Output the [x, y] coordinate of the center of the cell containing the given text.  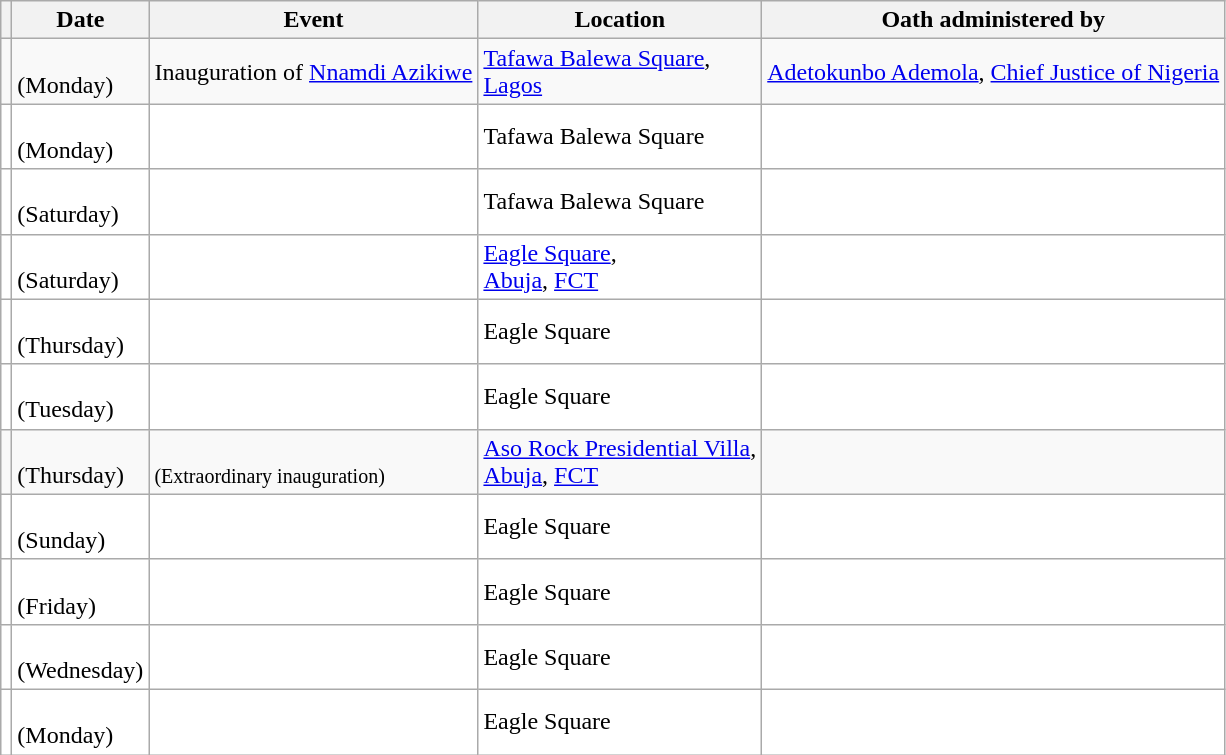
(Extraordinary inauguration) [314, 462]
(Friday) [80, 592]
Event [314, 20]
Tafawa Balewa Square, Lagos [620, 72]
(Sunday) [80, 526]
(Tuesday) [80, 396]
Location [620, 20]
Inauguration of Nnamdi Azikiwe [314, 72]
(Wednesday) [80, 656]
Aso Rock Presidential Villa, Abuja, FCT [620, 462]
Oath administered by [994, 20]
Date [80, 20]
Eagle Square, Abuja, FCT [620, 266]
Adetokunbo Ademola, Chief Justice of Nigeria [994, 72]
